Search for the cell housing the specified text and yield its [X, Y] center coordinate. 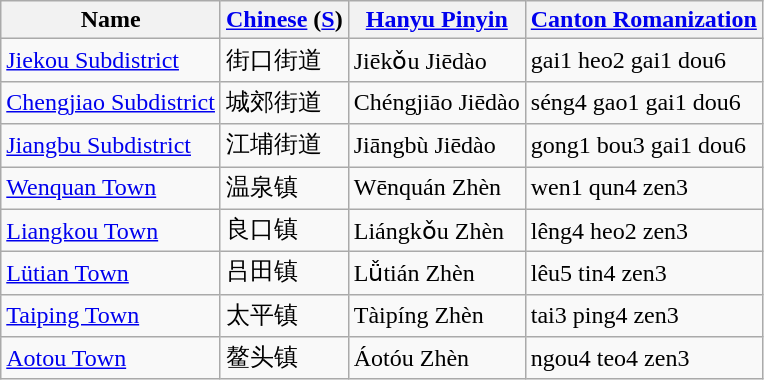
吕田镇 [284, 274]
Tàipíng Zhèn [436, 316]
Name [111, 20]
lêu5 tin4 zen3 [644, 274]
街口街道 [284, 60]
江埔街道 [284, 146]
Taiping Town [111, 316]
太平镇 [284, 316]
Hanyu Pinyin [436, 20]
Jiekou Subdistrict [111, 60]
séng4 gao1 gai1 dou6 [644, 102]
Lütian Town [111, 274]
wen1 qun4 zen3 [644, 188]
Canton Romanization [644, 20]
Wēnquán Zhèn [436, 188]
Jiāngbù Jiēdào [436, 146]
gong1 bou3 gai1 dou6 [644, 146]
Chengjiao Subdistrict [111, 102]
Liangkou Town [111, 230]
Wenquan Town [111, 188]
Jiēkǒu Jiēdào [436, 60]
Chinese (S) [284, 20]
lêng4 heo2 zen3 [644, 230]
Jiangbu Subdistrict [111, 146]
tai3 ping4 zen3 [644, 316]
Liángkǒu Zhèn [436, 230]
城郊街道 [284, 102]
Lǚtián Zhèn [436, 274]
ngou4 teo4 zen3 [644, 358]
gai1 heo2 gai1 dou6 [644, 60]
Aotou Town [111, 358]
Chéngjiāo Jiēdào [436, 102]
良口镇 [284, 230]
鳌头镇 [284, 358]
Áotóu Zhèn [436, 358]
温泉镇 [284, 188]
